Identify which cell holds the provided text, then report its (x, y) central coordinate. 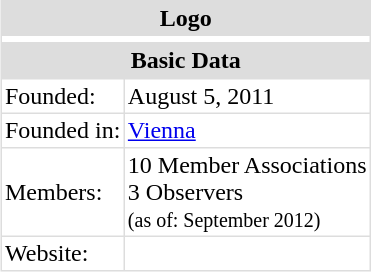
Vienna (248, 130)
August 5, 2011 (248, 96)
Founded in: (62, 130)
Website: (62, 254)
Founded: (62, 96)
Members: (62, 192)
Logo (186, 18)
Basic Data (186, 60)
10 Member Associations 3 Observers (as of: September 2012) (248, 192)
